Provide the (x, y) coordinate of the cell's center where the given text is located.  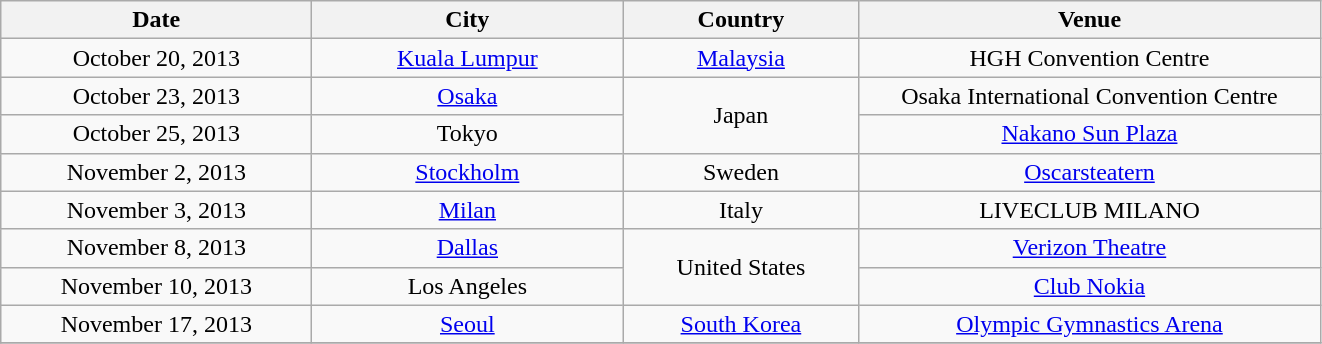
Nakano Sun Plaza (1090, 134)
Country (741, 20)
LIVECLUB MILANO (1090, 210)
Los Angeles (468, 286)
Verizon Theatre (1090, 248)
Japan (741, 115)
Osaka International Convention Centre (1090, 96)
Tokyo (468, 134)
November 10, 2013 (156, 286)
HGH Convention Centre (1090, 58)
Osaka (468, 96)
October 25, 2013 (156, 134)
Seoul (468, 324)
Kuala Lumpur (468, 58)
Sweden (741, 172)
Olympic Gymnastics Arena (1090, 324)
Dallas (468, 248)
Date (156, 20)
Stockholm (468, 172)
Milan (468, 210)
November 3, 2013 (156, 210)
Italy (741, 210)
South Korea (741, 324)
Venue (1090, 20)
Oscarsteatern (1090, 172)
November 17, 2013 (156, 324)
Malaysia (741, 58)
City (468, 20)
October 23, 2013 (156, 96)
Club Nokia (1090, 286)
November 8, 2013 (156, 248)
November 2, 2013 (156, 172)
United States (741, 267)
October 20, 2013 (156, 58)
